Extract the [X, Y] coordinate from the center of the cell holding the provided text.  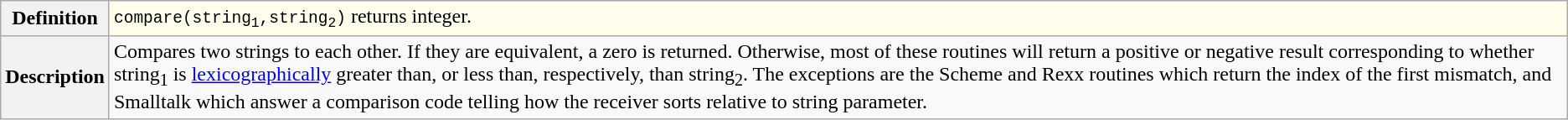
Description [55, 77]
compare(string1,string2) returns integer. [838, 18]
Definition [55, 18]
